Output the (X, Y) coordinate of the center of the cell containing the given text.  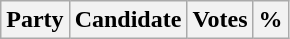
Votes (220, 20)
Candidate (128, 20)
Party (35, 20)
% (270, 20)
